Scan for the cell matching the given text and deliver its (X, Y) coordinate at center. 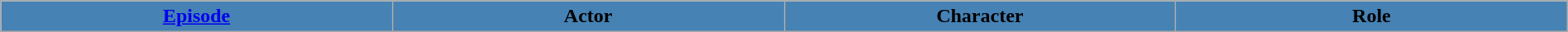
Role (1372, 16)
Character (980, 16)
Actor (588, 16)
Episode (197, 16)
